Locate the cell with the specified text and output its (x, y) center coordinate. 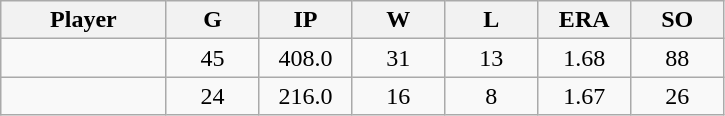
ERA (584, 20)
1.68 (584, 58)
1.67 (584, 96)
26 (678, 96)
31 (398, 58)
16 (398, 96)
W (398, 20)
88 (678, 58)
45 (212, 58)
24 (212, 96)
8 (492, 96)
216.0 (306, 96)
SO (678, 20)
13 (492, 58)
408.0 (306, 58)
Player (84, 20)
IP (306, 20)
G (212, 20)
L (492, 20)
